Identify which cell holds the provided text, then report its (X, Y) central coordinate. 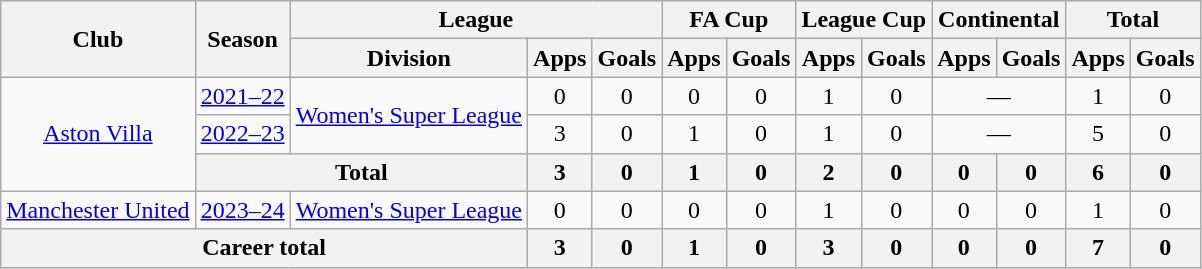
Manchester United (98, 210)
6 (1098, 172)
Season (242, 39)
Club (98, 39)
League Cup (864, 20)
Aston Villa (98, 134)
2022–23 (242, 134)
2021–22 (242, 96)
2 (828, 172)
5 (1098, 134)
2023–24 (242, 210)
Division (408, 58)
League (476, 20)
Continental (999, 20)
FA Cup (729, 20)
Career total (264, 248)
7 (1098, 248)
